For the text-containing cell, return its midpoint in [X, Y] coordinate format. 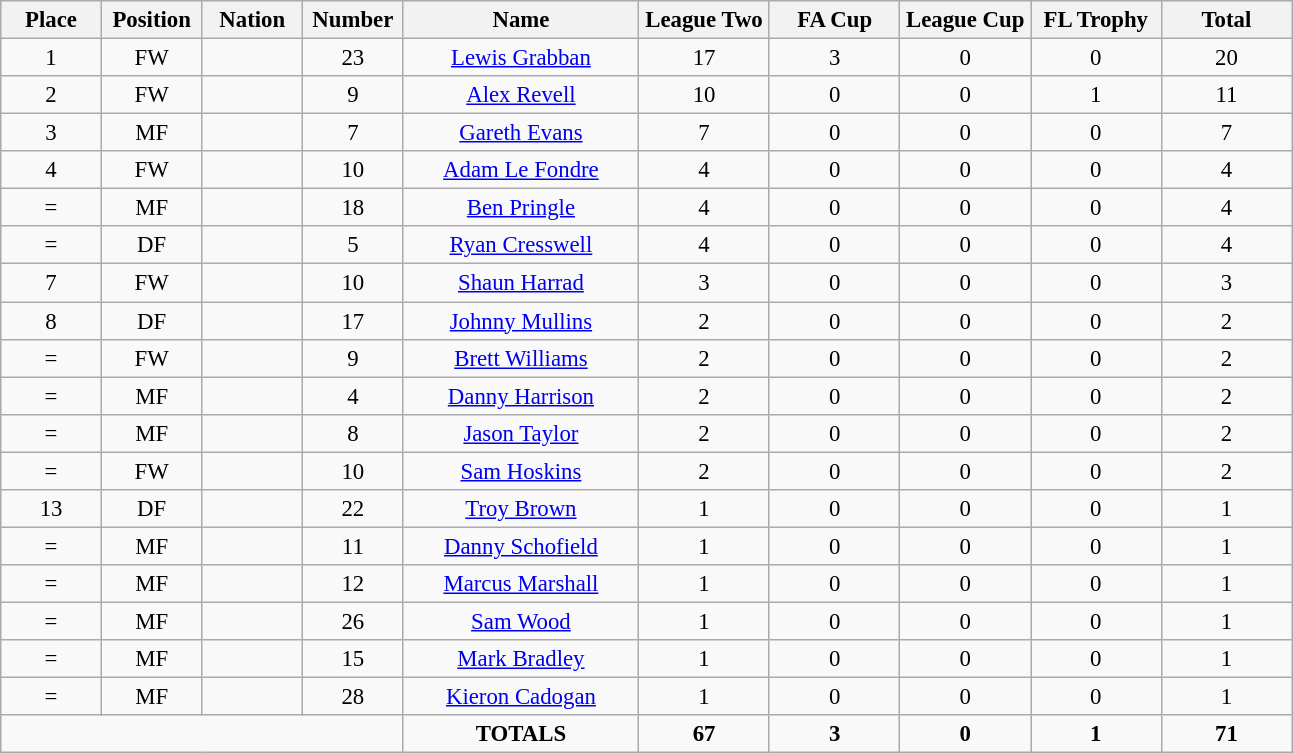
67 [704, 734]
Danny Harrison [521, 396]
Position [152, 20]
Brett Williams [521, 358]
28 [354, 697]
Johnny Mullins [521, 321]
Nation [252, 20]
Alex Revell [521, 95]
Ryan Cresswell [521, 245]
5 [354, 245]
FL Trophy [1096, 20]
71 [1226, 734]
Gareth Evans [521, 133]
Sam Wood [521, 621]
Total [1226, 20]
Place [52, 20]
Ben Pringle [521, 208]
Mark Bradley [521, 659]
Troy Brown [521, 509]
League Cup [966, 20]
Name [521, 20]
Kieron Cadogan [521, 697]
13 [52, 509]
League Two [704, 20]
20 [1226, 58]
Adam Le Fondre [521, 170]
22 [354, 509]
23 [354, 58]
Sam Hoskins [521, 471]
Marcus Marshall [521, 584]
18 [354, 208]
Number [354, 20]
FA Cup [834, 20]
Shaun Harrad [521, 283]
12 [354, 584]
Lewis Grabban [521, 58]
Danny Schofield [521, 546]
15 [354, 659]
26 [354, 621]
TOTALS [521, 734]
Jason Taylor [521, 433]
